For the text-containing cell, return its midpoint in (X, Y) coordinate format. 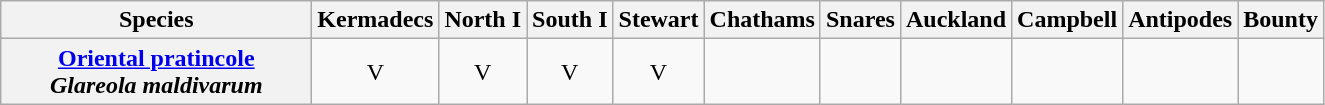
North I (483, 20)
Chathams (762, 20)
Snares (860, 20)
South I (570, 20)
Antipodes (1180, 20)
Auckland (956, 20)
Stewart (658, 20)
Bounty (1281, 20)
Oriental pratincoleGlareola maldivarum (156, 72)
Campbell (1068, 20)
Kermadecs (376, 20)
Species (156, 20)
